Detect which cell encompasses the target text, then output its [x, y] center coordinate. 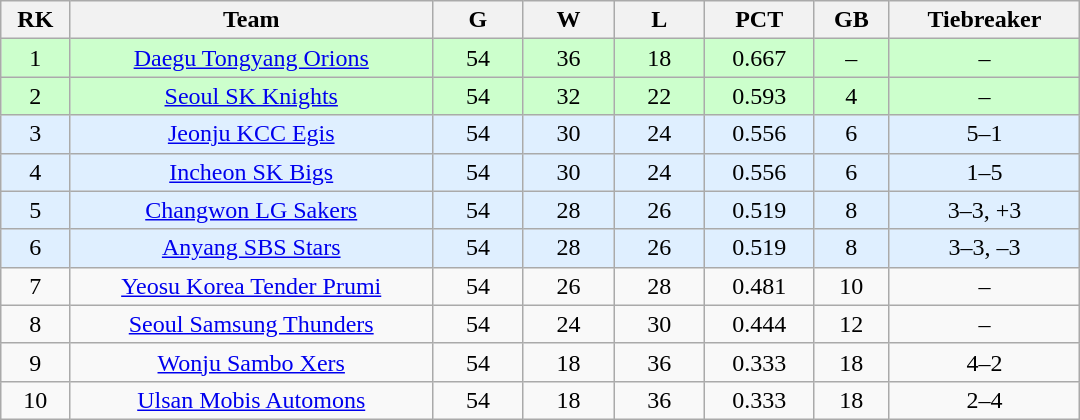
4–2 [984, 362]
5 [36, 210]
Jeonju KCC Egis [252, 134]
22 [660, 96]
Daegu Tongyang Orions [252, 58]
GB [852, 20]
L [660, 20]
2–4 [984, 400]
Incheon SK Bigs [252, 172]
0.667 [760, 58]
Wonju Sambo Xers [252, 362]
Anyang SBS Stars [252, 248]
0.444 [760, 324]
PCT [760, 20]
G [478, 20]
RK [36, 20]
3 [36, 134]
1–5 [984, 172]
Seoul Samsung Thunders [252, 324]
W [568, 20]
3–3, +3 [984, 210]
0.481 [760, 286]
1 [36, 58]
0.593 [760, 96]
3–3, –3 [984, 248]
Seoul SK Knights [252, 96]
32 [568, 96]
Team [252, 20]
Changwon LG Sakers [252, 210]
12 [852, 324]
Yeosu Korea Tender Prumi [252, 286]
Tiebreaker [984, 20]
9 [36, 362]
2 [36, 96]
5–1 [984, 134]
Ulsan Mobis Automons [252, 400]
7 [36, 286]
